Find where the given text appears and provide that cell's center as (X, Y) coordinate. 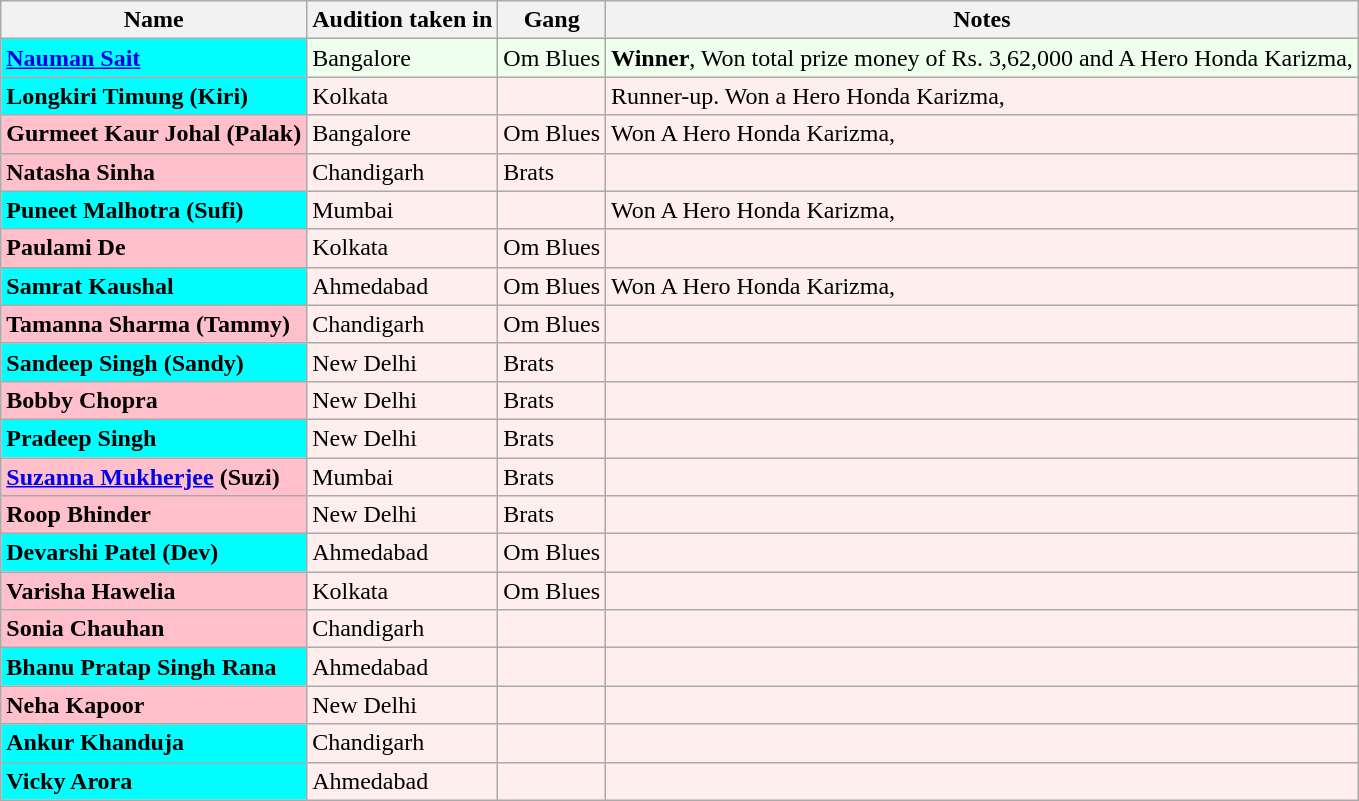
Name (154, 20)
Sonia Chauhan (154, 629)
Bhanu Pratap Singh Rana (154, 667)
Puneet Malhotra (Sufi) (154, 210)
Audition taken in (402, 20)
Varisha Hawelia (154, 591)
Winner, Won total prize money of Rs. 3,62,000 and A Hero Honda Karizma, (982, 58)
Ankur Khanduja (154, 743)
Sandeep Singh (Sandy) (154, 362)
Devarshi Patel (Dev) (154, 553)
Gurmeet Kaur Johal (Palak) (154, 134)
Natasha Sinha (154, 172)
Gang (552, 20)
Suzanna Mukherjee (Suzi) (154, 477)
Runner-up. Won a Hero Honda Karizma, (982, 96)
Bobby Chopra (154, 400)
Longkiri Timung (Kiri) (154, 96)
Roop Bhinder (154, 515)
Neha Kapoor (154, 705)
Pradeep Singh (154, 438)
Nauman Sait (154, 58)
Vicky Arora (154, 781)
Tamanna Sharma (Tammy) (154, 324)
Notes (982, 20)
Samrat Kaushal (154, 286)
Paulami De (154, 248)
